From the cell containing the given text, extract its center point as (X, Y) coordinate. 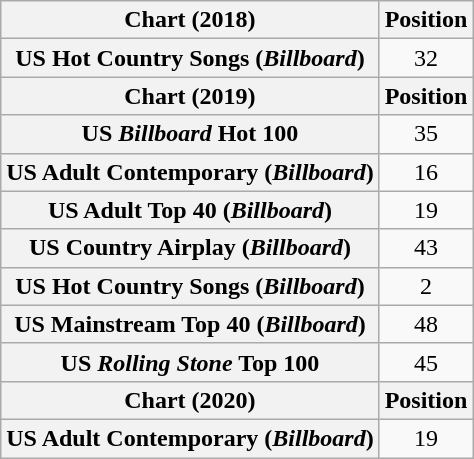
US Mainstream Top 40 (Billboard) (190, 324)
45 (426, 362)
32 (426, 58)
Chart (2020) (190, 400)
2 (426, 286)
US Adult Top 40 (Billboard) (190, 210)
Chart (2018) (190, 20)
US Country Airplay (Billboard) (190, 248)
16 (426, 172)
US Rolling Stone Top 100 (190, 362)
43 (426, 248)
48 (426, 324)
US Billboard Hot 100 (190, 134)
Chart (2019) (190, 96)
35 (426, 134)
